Detect which cell encompasses the target text, then output its (x, y) center coordinate. 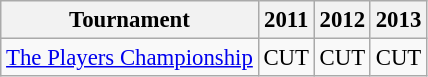
The Players Championship (130, 58)
2011 (286, 20)
Tournament (130, 20)
2013 (398, 20)
2012 (342, 20)
